Return [x, y] of the center of cell containing provided text 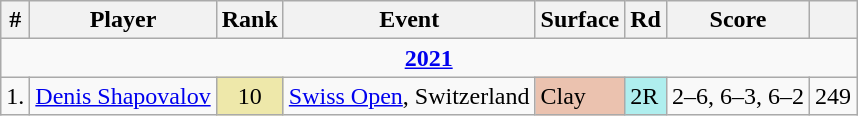
Player [123, 20]
Denis Shapovalov [123, 96]
2021 [429, 58]
249 [834, 96]
Swiss Open, Switzerland [409, 96]
2–6, 6–3, 6–2 [738, 96]
Rank [250, 20]
Event [409, 20]
Score [738, 20]
# [16, 20]
10 [250, 96]
Rd [646, 20]
Clay [580, 96]
Surface [580, 20]
2R [646, 96]
1. [16, 96]
